Return (X, Y) of the center of cell containing provided text 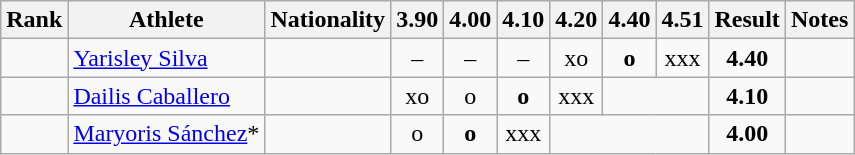
Dailis Caballero (166, 96)
Notes (819, 20)
4.51 (682, 20)
Rank (34, 20)
Maryoris Sánchez* (166, 134)
Athlete (166, 20)
4.20 (576, 20)
Nationality (328, 20)
3.90 (418, 20)
Result (747, 20)
Yarisley Silva (166, 58)
